Output the (x, y) coordinate of the center of the cell containing the given text.  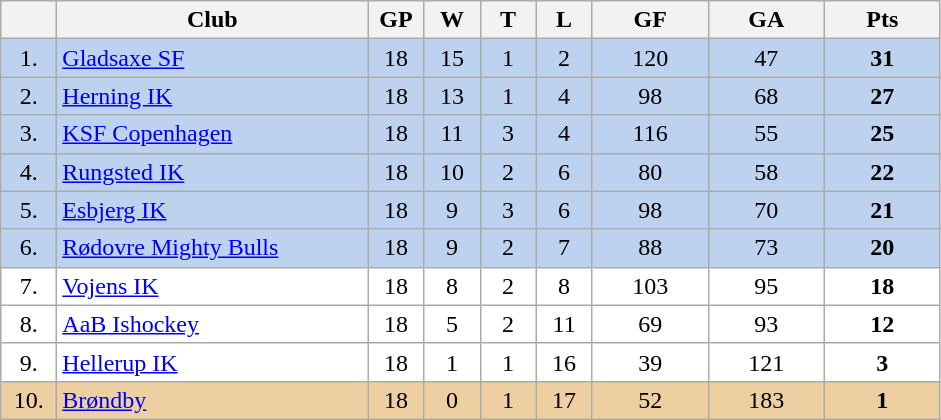
68 (766, 96)
Club (212, 20)
31 (882, 58)
Pts (882, 20)
KSF Copenhagen (212, 134)
T (508, 20)
17 (564, 400)
W (452, 20)
39 (650, 362)
Hellerup IK (212, 362)
120 (650, 58)
2. (29, 96)
183 (766, 400)
88 (650, 248)
AaB Ishockey (212, 324)
121 (766, 362)
21 (882, 210)
27 (882, 96)
L (564, 20)
69 (650, 324)
Vojens IK (212, 286)
52 (650, 400)
6. (29, 248)
12 (882, 324)
22 (882, 172)
0 (452, 400)
10. (29, 400)
80 (650, 172)
10 (452, 172)
5 (452, 324)
7 (564, 248)
4. (29, 172)
Brøndby (212, 400)
58 (766, 172)
47 (766, 58)
GF (650, 20)
Esbjerg IK (212, 210)
Herning IK (212, 96)
13 (452, 96)
3. (29, 134)
93 (766, 324)
20 (882, 248)
GP (396, 20)
5. (29, 210)
Rødovre Mighty Bulls (212, 248)
103 (650, 286)
55 (766, 134)
Rungsted IK (212, 172)
1. (29, 58)
73 (766, 248)
Gladsaxe SF (212, 58)
9. (29, 362)
25 (882, 134)
70 (766, 210)
8. (29, 324)
15 (452, 58)
7. (29, 286)
16 (564, 362)
95 (766, 286)
116 (650, 134)
GA (766, 20)
